Detect which cell encompasses the target text, then output its [x, y] center coordinate. 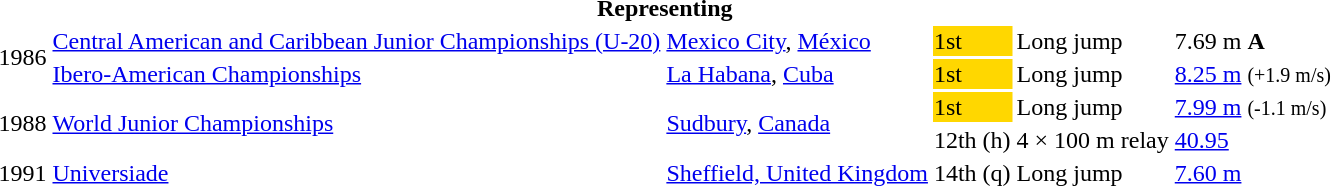
Central American and Caribbean Junior Championships (U-20) [356, 41]
La Habana, Cuba [798, 74]
4 × 100 m relay [1092, 140]
Sudbury, Canada [798, 124]
World Junior Championships [356, 124]
12th (h) [972, 140]
Mexico City, México [798, 41]
Ibero-American Championships [356, 74]
